Search for the cell housing the specified text and yield its [x, y] center coordinate. 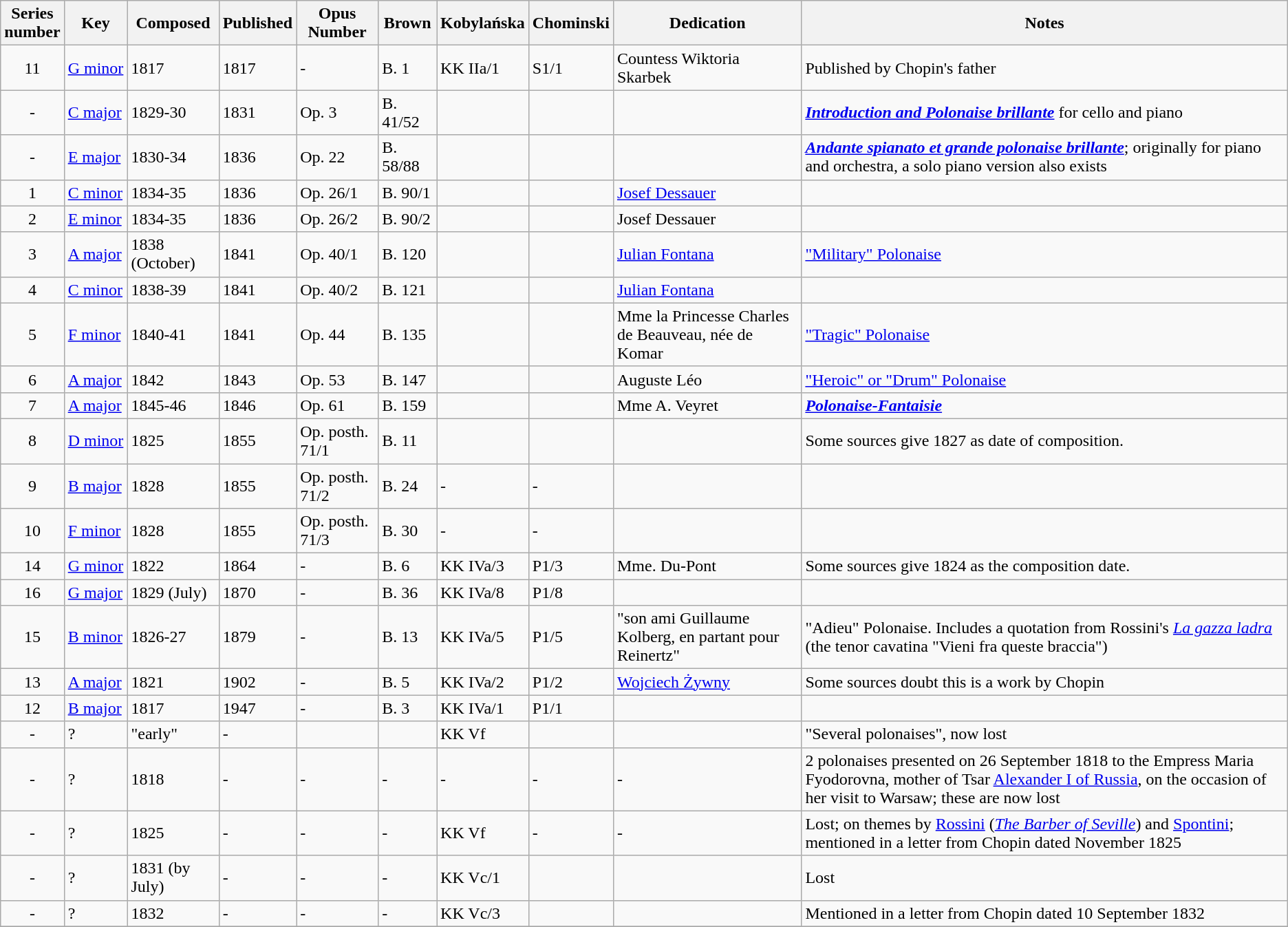
P1/5 [571, 637]
15 [32, 637]
1831 [257, 113]
Op. 3 [337, 113]
B. 13 [407, 637]
B. 5 [407, 682]
B minor [96, 637]
KK IVa/3 [483, 566]
Polonaise-Fantaisie [1044, 405]
Op. 26/2 [337, 219]
Wojciech Żywny [707, 682]
1840-41 [173, 334]
B. 90/2 [407, 219]
Mme. Du-Pont [707, 566]
Series number [32, 23]
Op. posth. 71/3 [337, 531]
7 [32, 405]
Lost [1044, 878]
P1/1 [571, 708]
"Military" Polonaise [1044, 255]
9 [32, 486]
KK IVa/5 [483, 637]
"Adieu" Polonaise. Includes a quotation from Rossini's La gazza ladra (the tenor cavatina "Vieni fra queste braccia") [1044, 637]
1838-39 [173, 290]
1864 [257, 566]
Op. 40/2 [337, 290]
C major [96, 113]
KK IIa/1 [483, 67]
KK IVa/8 [483, 593]
11 [32, 67]
Notes [1044, 23]
1879 [257, 637]
Op. posth. 71/1 [337, 440]
B. 135 [407, 334]
Countess Wiktoria Skarbek [707, 67]
1826-27 [173, 637]
Lost; on themes by Rossini (The Barber of Seville) and Spontini; mentioned in a letter from Chopin dated November 1825 [1044, 833]
KK IVa/1 [483, 708]
Op. 26/1 [337, 193]
Some sources give 1827 as date of composition. [1044, 440]
"Heroic" or "Drum" Polonaise [1044, 379]
1830-34 [173, 157]
Composed [173, 23]
5 [32, 334]
1832 [173, 913]
B. 41/52 [407, 113]
Published by Chopin's father [1044, 67]
8 [32, 440]
1845-46 [173, 405]
B. 36 [407, 593]
14 [32, 566]
P1/2 [571, 682]
Some sources doubt this is a work by Chopin [1044, 682]
S1/1 [571, 67]
B. 11 [407, 440]
B. 1 [407, 67]
1821 [173, 682]
1 [32, 193]
D minor [96, 440]
Op. 53 [337, 379]
Op. 61 [337, 405]
Mme A. Veyret [707, 405]
E minor [96, 219]
1846 [257, 405]
Opus Number [337, 23]
Andante spianato et grande polonaise brillante; originally for piano and orchestra, a solo piano version also exists [1044, 157]
16 [32, 593]
B. 58/88 [407, 157]
Brown [407, 23]
Introduction and Polonaise brillante for cello and piano [1044, 113]
1831 (by July) [173, 878]
P1/8 [571, 593]
Dedication [707, 23]
B. 159 [407, 405]
Chominski [571, 23]
1829-30 [173, 113]
Op. 44 [337, 334]
Mme la Princesse Charles de Beauveau, née de Komar [707, 334]
1818 [173, 779]
"son ami Guillaume Kolberg, en partant pour Reinertz" [707, 637]
3 [32, 255]
Key [96, 23]
10 [32, 531]
KK IVa/2 [483, 682]
6 [32, 379]
G major [96, 593]
Kobylańska [483, 23]
"early" [173, 734]
Some sources give 1824 as the composition date. [1044, 566]
B. 147 [407, 379]
KK Vc/1 [483, 878]
1822 [173, 566]
Mentioned in a letter from Chopin dated 10 September 1832 [1044, 913]
"Several polonaises", now lost [1044, 734]
Published [257, 23]
E major [96, 157]
Auguste Léo [707, 379]
P1/3 [571, 566]
13 [32, 682]
B. 24 [407, 486]
B. 3 [407, 708]
B. 30 [407, 531]
1829 (July) [173, 593]
"Tragic" Polonaise [1044, 334]
B. 90/1 [407, 193]
B. 6 [407, 566]
1842 [173, 379]
B. 120 [407, 255]
1843 [257, 379]
2 [32, 219]
Op. posth. 71/2 [337, 486]
KK Vc/3 [483, 913]
1838 (October) [173, 255]
1870 [257, 593]
4 [32, 290]
1947 [257, 708]
1902 [257, 682]
12 [32, 708]
Op. 40/1 [337, 255]
B. 121 [407, 290]
Op. 22 [337, 157]
